Scan for the cell matching the given text and deliver its (x, y) coordinate at center. 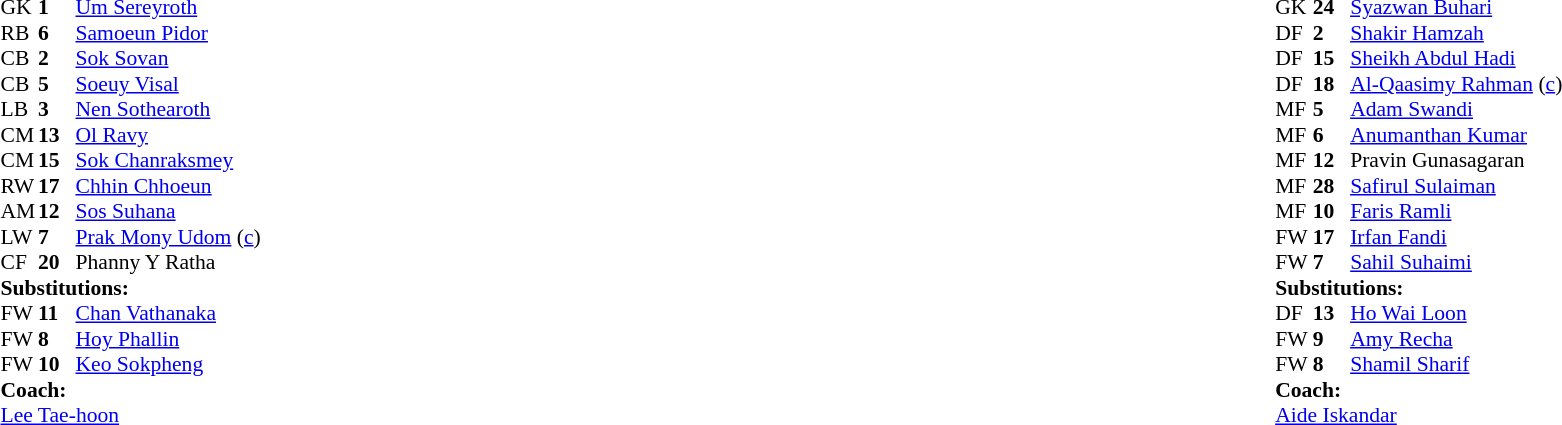
Ho Wai Loon (1456, 313)
Sok Sovan (168, 59)
RW (19, 186)
Samoeun Pidor (168, 33)
RB (19, 33)
20 (57, 263)
Safirul Sulaiman (1456, 186)
Al-Qaasimy Rahman (c) (1456, 84)
LB (19, 109)
Nen Sothearoth (168, 109)
Irfan Fandi (1456, 237)
Faris Ramli (1456, 211)
28 (1332, 186)
Shakir Hamzah (1456, 33)
Ol Ravy (168, 135)
Shamil Sharif (1456, 365)
Soeuy Visal (168, 84)
Prak Mony Udom (c) (168, 237)
Sok Chanraksmey (168, 161)
LW (19, 237)
Chan Vathanaka (168, 313)
Adam Swandi (1456, 109)
11 (57, 313)
CF (19, 263)
18 (1332, 84)
Hoy Phallin (168, 339)
Phanny Y Ratha (168, 263)
Keo Sokpheng (168, 365)
Pravin Gunasagaran (1456, 161)
Sheikh Abdul Hadi (1456, 59)
Sos Suhana (168, 211)
3 (57, 109)
9 (1332, 339)
Chhin Chhoeun (168, 186)
Amy Recha (1456, 339)
Sahil Suhaimi (1456, 263)
AM (19, 211)
Anumanthan Kumar (1456, 135)
